For the text-containing cell, return its midpoint in (X, Y) coordinate format. 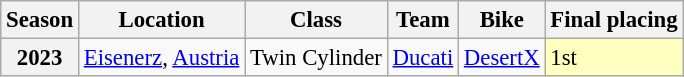
1st (614, 58)
Class (316, 20)
Team (422, 20)
2023 (40, 58)
Final placing (614, 20)
Twin Cylinder (316, 58)
Eisenerz, Austria (161, 58)
Ducati (422, 58)
Bike (502, 20)
DesertX (502, 58)
Location (161, 20)
Season (40, 20)
